Find where the given text appears and provide that cell's center as (X, Y) coordinate. 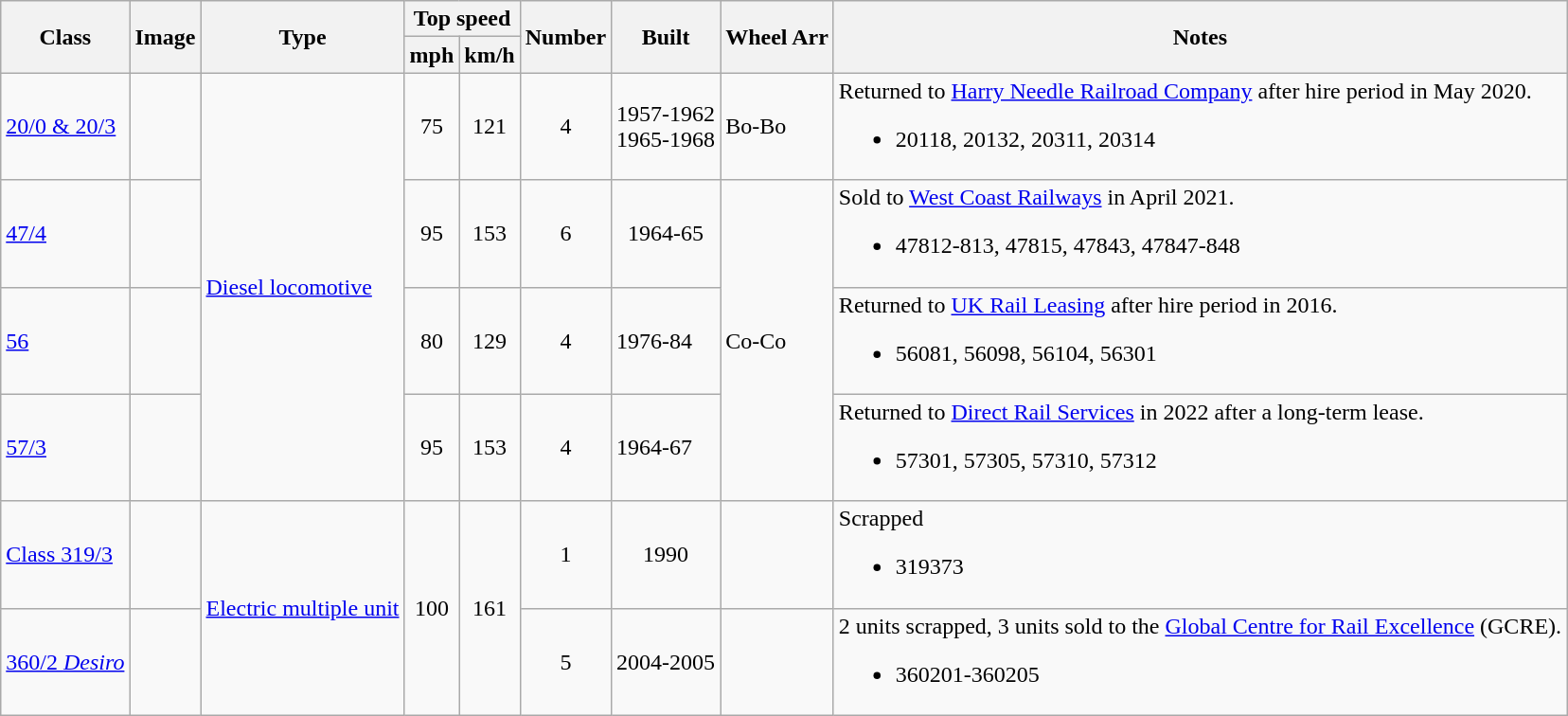
Co-Co (777, 341)
Top speed (462, 19)
1 (565, 555)
360/2 Desiro (65, 661)
Type (303, 37)
Built (667, 37)
161 (490, 608)
Wheel Arr (777, 37)
km/h (490, 55)
Diesel locomotive (303, 287)
Returned to UK Rail Leasing after hire period in 2016.56081, 56098, 56104, 56301 (1200, 341)
1957-19621965-1968 (667, 127)
Number (565, 37)
57/3 (65, 447)
6 (565, 233)
1964-65 (667, 233)
47/4 (65, 233)
80 (432, 341)
1976-84 (667, 341)
1964-67 (667, 447)
5 (565, 661)
Sold to West Coast Railways in April 2021.47812-813, 47815, 47843, 47847-848 (1200, 233)
2004-2005 (667, 661)
Returned to Harry Needle Railroad Company after hire period in May 2020.20118, 20132, 20311, 20314 (1200, 127)
121 (490, 127)
129 (490, 341)
100 (432, 608)
56 (65, 341)
Class (65, 37)
20/0 & 20/3 (65, 127)
Electric multiple unit (303, 608)
2 units scrapped, 3 units sold to the Global Centre for Rail Excellence (GCRE).360201-360205 (1200, 661)
Notes (1200, 37)
Image (165, 37)
Bo-Bo (777, 127)
Returned to Direct Rail Services in 2022 after a long-term lease.57301, 57305, 57310, 57312 (1200, 447)
Class 319/3 (65, 555)
75 (432, 127)
mph (432, 55)
1990 (667, 555)
Scrapped319373 (1200, 555)
